Detect which cell encompasses the target text, then output its (x, y) center coordinate. 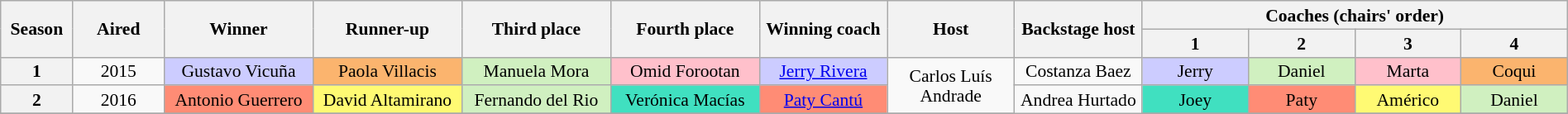
Host (951, 29)
Jerry Rivera (823, 71)
Winning coach (823, 29)
Paty (1302, 100)
Costanza Baez (1078, 71)
Jerry (1196, 71)
Runner-up (387, 29)
David Altamirano (387, 100)
Aired (119, 29)
Coqui (1515, 71)
Antonio Guerrero (239, 100)
Andrea Hurtado (1078, 100)
Season (36, 29)
Américo (1408, 100)
Winner (239, 29)
Omid Forootan (685, 71)
3 (1408, 43)
Coaches (chairs' order) (1355, 15)
2016 (119, 100)
Carlos Luís Andrade (951, 85)
Marta (1408, 71)
Verónica Macías (685, 100)
Manuela Mora (536, 71)
Backstage host (1078, 29)
2015 (119, 71)
Fernando del Rio (536, 100)
Gustavo Vicuña (239, 71)
Third place (536, 29)
Paola Villacis (387, 71)
Paty Cantú (823, 100)
4 (1515, 43)
Joey (1196, 100)
Fourth place (685, 29)
